Pinpoint the cell where the given text exists, returning its (X, Y) midpoint coordinate. 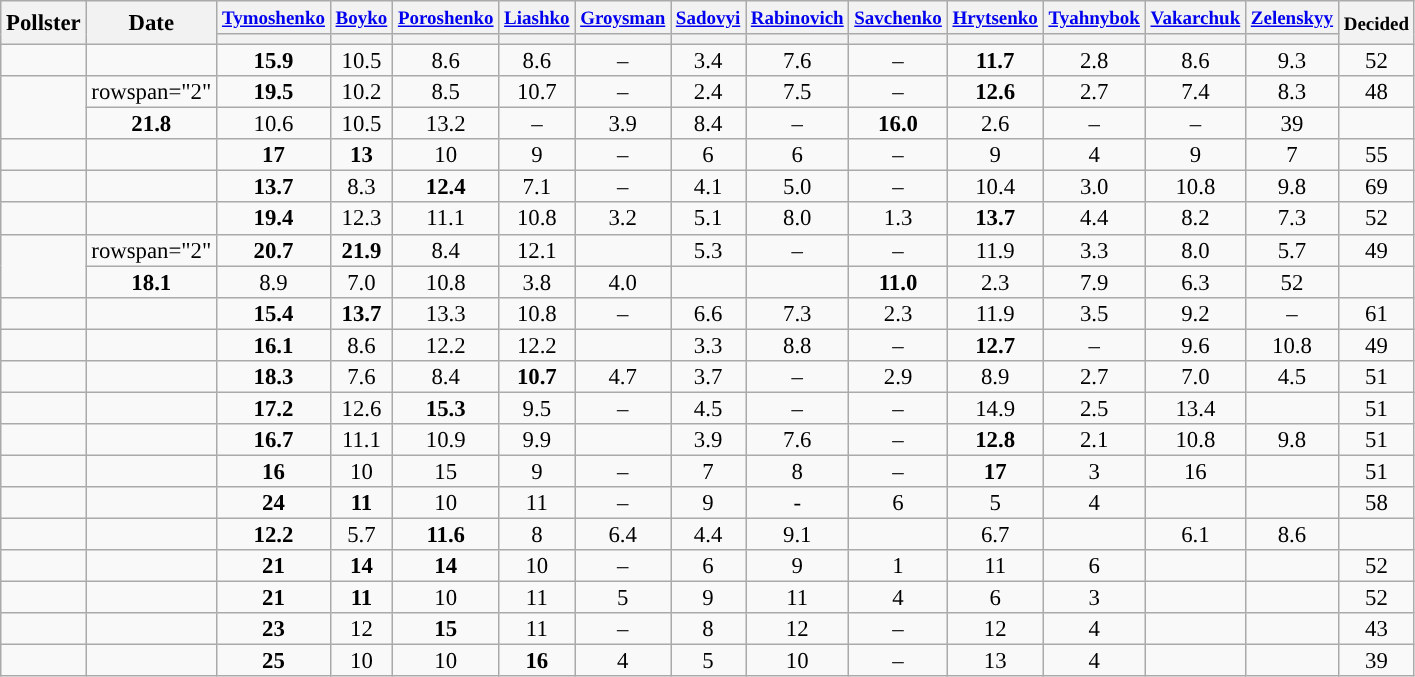
Tymoshenko (274, 18)
Tyahnybok (1094, 18)
13.3 (446, 313)
9.3 (1292, 61)
3.2 (623, 219)
16.0 (898, 124)
12.1 (537, 250)
23 (274, 629)
Boyko (361, 18)
6.3 (1195, 282)
61 (1376, 313)
3.7 (708, 377)
Decided (1376, 23)
1.3 (898, 219)
5.0 (798, 187)
2.5 (1094, 408)
Liashko (537, 18)
2.6 (995, 124)
13.4 (1195, 408)
Rabinovich (798, 18)
- (798, 503)
Sadovyi (708, 18)
2.8 (1094, 61)
6.1 (1195, 535)
2.9 (898, 377)
Pollster (44, 23)
58 (1376, 503)
12.8 (995, 440)
Vakarchuk (1195, 18)
48 (1376, 92)
12.3 (361, 219)
9.6 (1195, 345)
19.5 (274, 92)
6.7 (995, 535)
18.1 (152, 282)
25 (274, 661)
9.5 (537, 408)
9.1 (798, 535)
5.1 (708, 219)
4.7 (623, 377)
8.8 (798, 345)
15.3 (446, 408)
13.2 (446, 124)
3.4 (708, 61)
21.8 (152, 124)
6.4 (623, 535)
55 (1376, 155)
Groysman (623, 18)
15.4 (274, 313)
10.4 (995, 187)
1 (898, 566)
18.3 (274, 377)
3.0 (1094, 187)
7.9 (1094, 282)
3.5 (1094, 313)
16.1 (274, 345)
21.9 (361, 250)
Savchenko (898, 18)
Date (152, 23)
24 (274, 503)
12.4 (446, 187)
10.6 (274, 124)
69 (1376, 187)
8.5 (446, 92)
16.7 (274, 440)
15.9 (274, 61)
7.5 (798, 92)
8.2 (1195, 219)
10.2 (361, 92)
11.0 (898, 282)
4.1 (708, 187)
7.4 (1195, 92)
9.2 (1195, 313)
11.6 (446, 535)
2.1 (1094, 440)
Zelenskyy (1292, 18)
43 (1376, 629)
3.8 (537, 282)
19.4 (274, 219)
12.7 (995, 345)
9.9 (537, 440)
Hrytsenko (995, 18)
14.9 (995, 408)
6.6 (708, 313)
5.3 (708, 250)
4.0 (623, 282)
17.2 (274, 408)
20.7 (274, 250)
10.9 (446, 440)
Poroshenko (446, 18)
2.4 (708, 92)
7.1 (537, 187)
11.7 (995, 61)
